Identify which cell holds the provided text, then report its [X, Y] central coordinate. 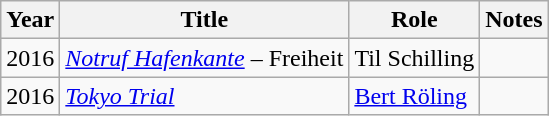
Year [30, 20]
Til Schilling [414, 58]
Title [204, 20]
Notes [514, 20]
Role [414, 20]
Bert Röling [414, 96]
Tokyo Trial [204, 96]
Notruf Hafenkante – Freiheit [204, 58]
